From the cell containing the given text, extract its center point as [x, y] coordinate. 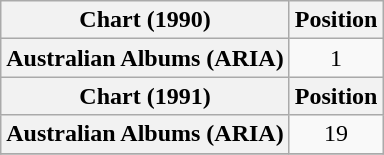
19 [336, 134]
Chart (1991) [145, 96]
1 [336, 58]
Chart (1990) [145, 20]
